For the text-containing cell, return its midpoint in (x, y) coordinate format. 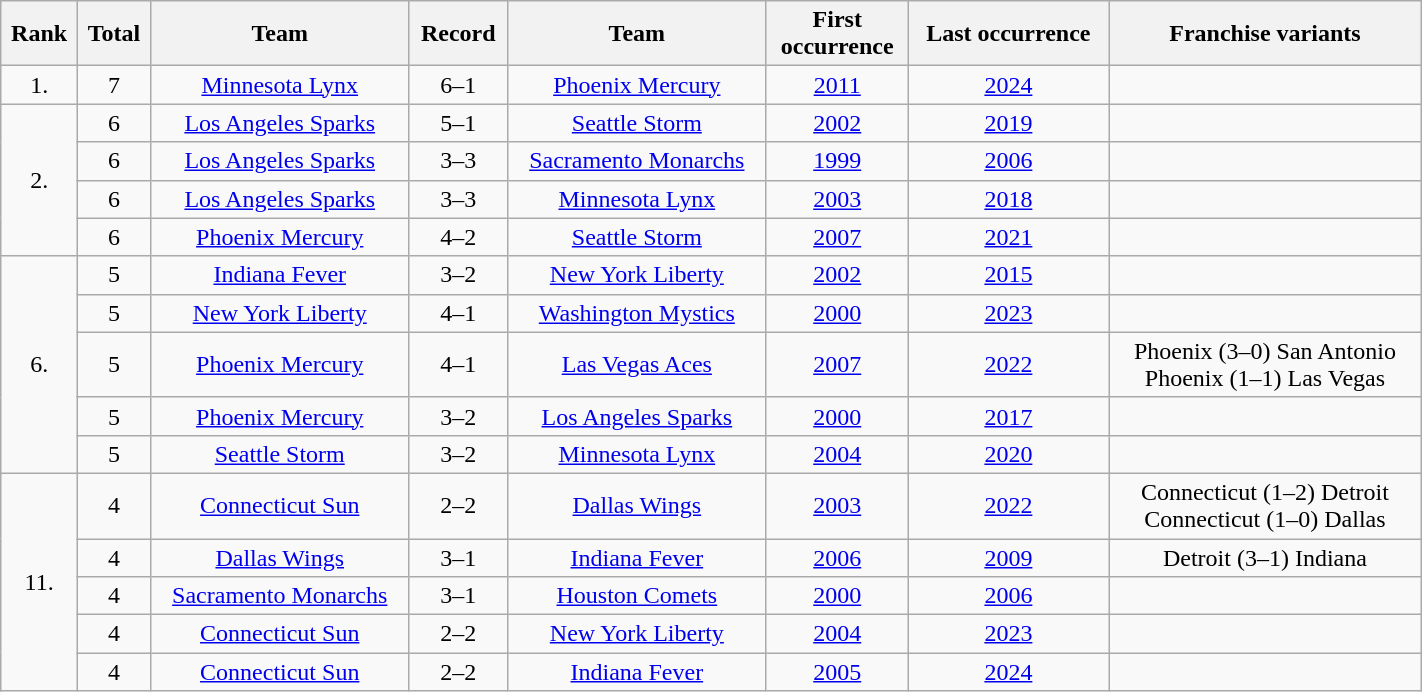
5–1 (458, 123)
2015 (1008, 275)
2009 (1008, 557)
2011 (837, 85)
Detroit (3–1) Indiana (1266, 557)
Record (458, 34)
2017 (1008, 416)
Phoenix (3–0) San AntonioPhoenix (1–1) Las Vegas (1266, 364)
2020 (1008, 454)
11. (40, 582)
2005 (837, 672)
7 (114, 85)
Last occurrence (1008, 34)
6. (40, 364)
Connecticut (1–2) DetroitConnecticut (1–0) Dallas (1266, 506)
2018 (1008, 199)
Franchise variants (1266, 34)
6–1 (458, 85)
1999 (837, 161)
1. (40, 85)
Total (114, 34)
Houston Comets (636, 596)
Firstoccurrence (837, 34)
2019 (1008, 123)
Las Vegas Aces (636, 364)
2021 (1008, 237)
Rank (40, 34)
2. (40, 180)
Washington Mystics (636, 313)
4–2 (458, 237)
